Provide the (x, y) coordinate of the cell's center where the given text is located.  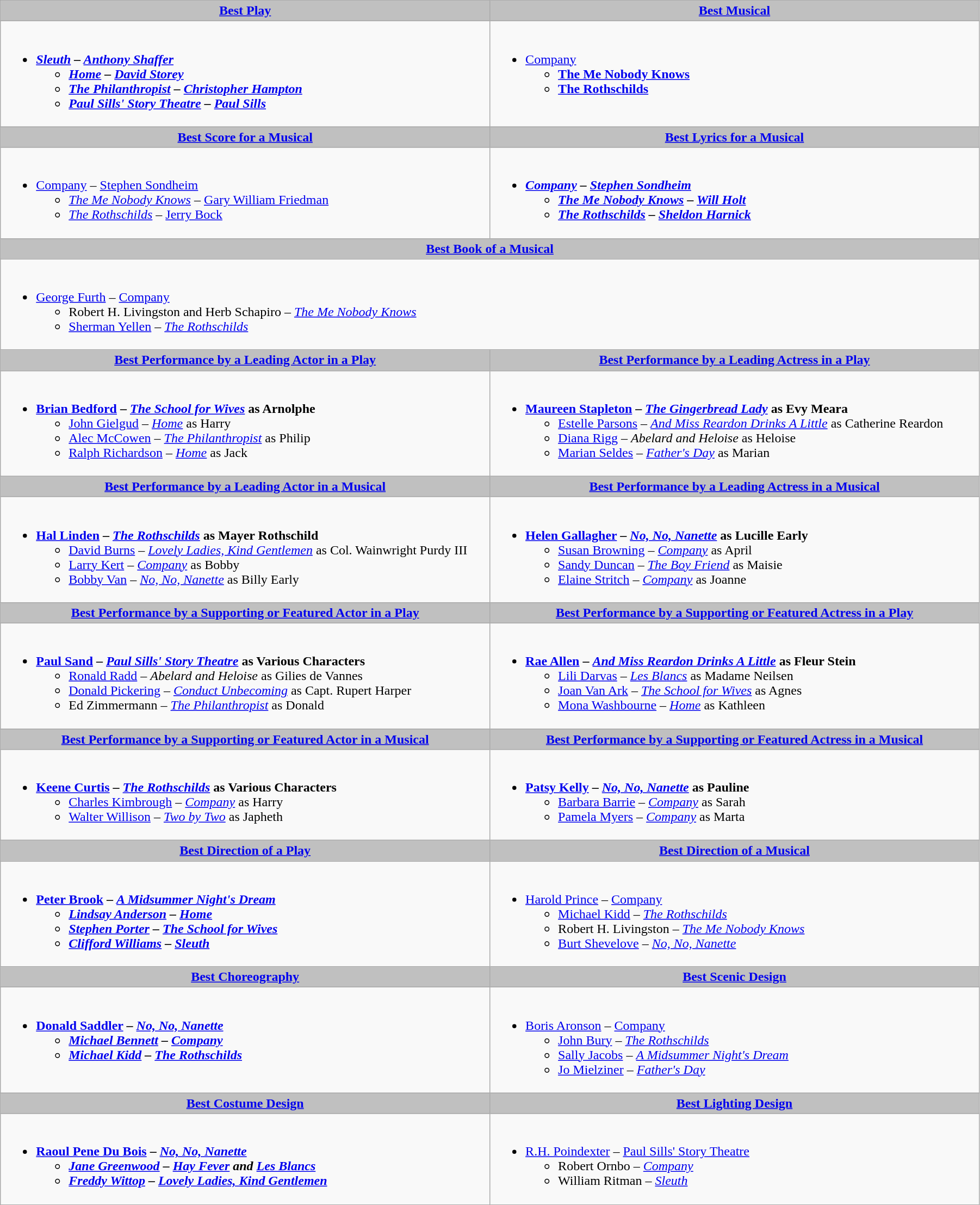
Keene Curtis – The Rothschilds as Various CharactersCharles Kimbrough – Company as HarryWalter Willison – Two by Two as Japheth (245, 795)
Best Performance by a Supporting or Featured Actress in a Musical (735, 739)
Best Performance by a Leading Actor in a Play (245, 360)
Best Book of a Musical (490, 249)
CompanyThe Me Nobody KnowsThe Rothschilds (735, 74)
Best Performance by a Leading Actress in a Musical (735, 486)
Donald Saddler – No, No, NanetteMichael Bennett – CompanyMichael Kidd – The Rothschilds (245, 1040)
Boris Aronson – CompanyJohn Bury – The RothschildsSally Jacobs – A Midsummer Night's DreamJo Mielziner – Father's Day (735, 1040)
Best Play (245, 11)
Best Score for a Musical (245, 137)
Best Direction of a Play (245, 851)
R.H. Poindexter – Paul Sills' Story TheatreRobert Ornbo – CompanyWilliam Ritman – Sleuth (735, 1159)
George Furth – CompanyRobert H. Livingston and Herb Schapiro – The Me Nobody KnowsSherman Yellen – The Rothschilds (490, 305)
Best Scenic Design (735, 977)
Patsy Kelly – No, No, Nanette as PaulineBarbara Barrie – Company as SarahPamela Myers – Company as Marta (735, 795)
Best Musical (735, 11)
Peter Brook – A Midsummer Night's DreamLindsay Anderson – HomeStephen Porter – The School for WivesClifford Williams – Sleuth (245, 914)
Best Performance by a Supporting or Featured Actress in a Play (735, 613)
Company – Stephen SondheimThe Me Nobody Knows – Will HoltThe Rothschilds – Sheldon Harnick (735, 193)
Best Performance by a Leading Actor in a Musical (245, 486)
Company – Stephen SondheimThe Me Nobody Knows – Gary William FriedmanThe Rothschilds – Jerry Bock (245, 193)
Best Direction of a Musical (735, 851)
Best Choreography (245, 977)
Best Performance by a Leading Actress in a Play (735, 360)
Best Performance by a Supporting or Featured Actor in a Musical (245, 739)
Best Lighting Design (735, 1103)
Best Performance by a Supporting or Featured Actor in a Play (245, 613)
Harold Prince – CompanyMichael Kidd – The RothschildsRobert H. Livingston – The Me Nobody KnowsBurt Shevelove – No, No, Nanette (735, 914)
Best Costume Design (245, 1103)
Sleuth – Anthony ShafferHome – David StoreyThe Philanthropist – Christopher HamptonPaul Sills' Story Theatre – Paul Sills (245, 74)
Raoul Pene Du Bois – No, No, NanetteJane Greenwood – Hay Fever and Les BlancsFreddy Wittop – Lovely Ladies, Kind Gentlemen (245, 1159)
Best Lyrics for a Musical (735, 137)
